Pinpoint the cell where the given text exists, returning its [x, y] midpoint coordinate. 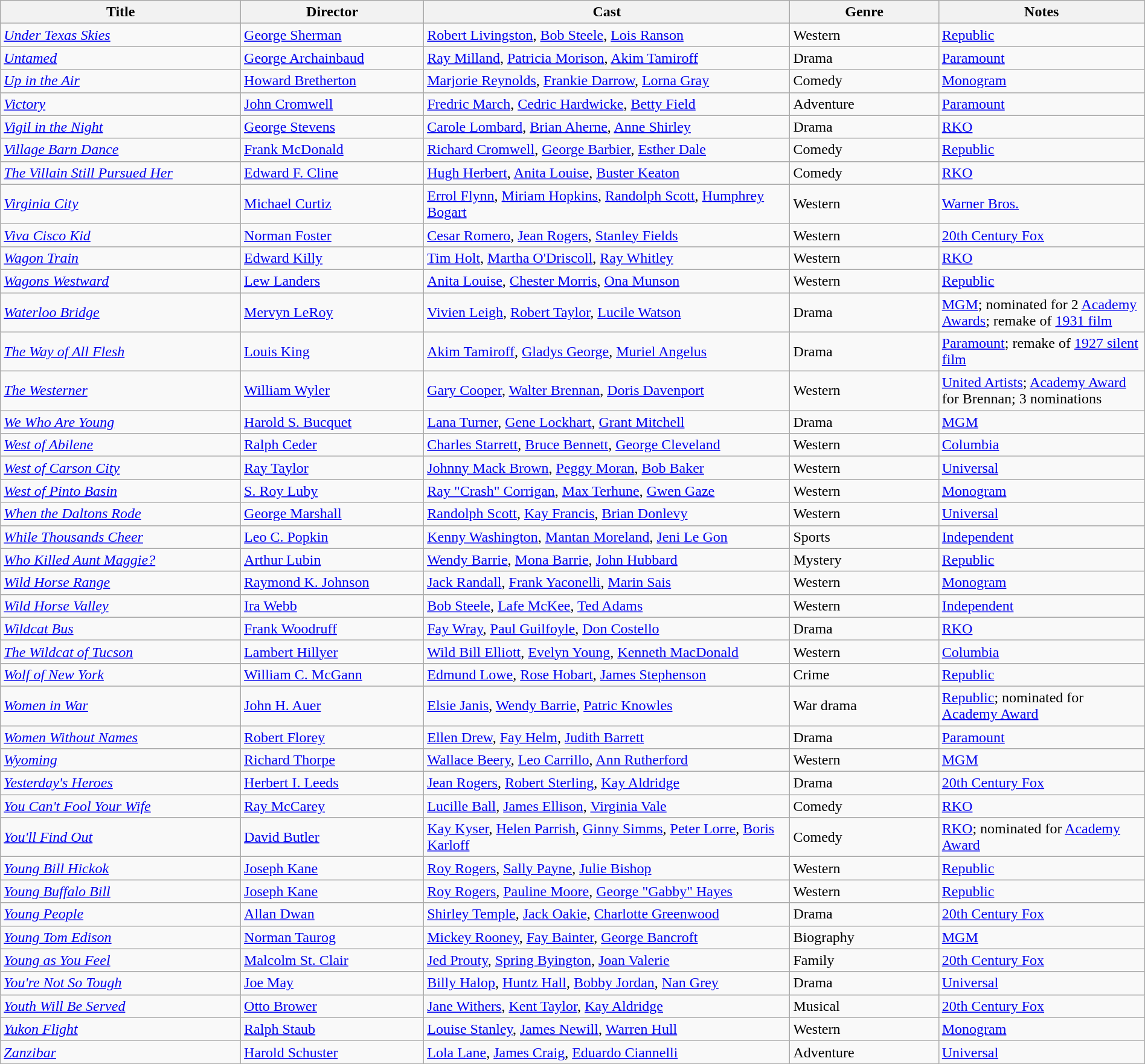
Fredric March, Cedric Hardwicke, Betty Field [607, 104]
Edward F. Cline [332, 173]
Youth Will Be Served [121, 1006]
Edward Killy [332, 258]
Ray "Crash" Corrigan, Max Terhune, Gwen Gaze [607, 491]
Anita Louise, Chester Morris, Ona Munson [607, 281]
Lola Lane, James Craig, Eduardo Ciannelli [607, 1052]
William C. McGann [332, 675]
Kenny Washington, Mantan Moreland, Jeni Le Gon [607, 537]
United Artists; Academy Award for Brennan; 3 nominations [1041, 391]
Wagon Train [121, 258]
Waterloo Bridge [121, 312]
Wagons Westward [121, 281]
Mickey Rooney, Fay Bainter, George Bancroft [607, 937]
Who Killed Aunt Maggie? [121, 560]
Mystery [864, 560]
War drama [864, 705]
Billy Halop, Huntz Hall, Bobby Jordan, Nan Grey [607, 983]
The Westerner [121, 391]
Edmund Lowe, Rose Hobart, James Stephenson [607, 675]
George Archainbaud [332, 58]
Ray Taylor [332, 468]
Village Barn Dance [121, 150]
Louise Stanley, James Newill, Warren Hull [607, 1029]
Akim Tamiroff, Gladys George, Muriel Angelus [607, 351]
Errol Flynn, Miriam Hopkins, Randolph Scott, Humphrey Bogart [607, 204]
Untamed [121, 58]
John H. Auer [332, 705]
The Wildcat of Tucson [121, 652]
Wild Horse Range [121, 583]
George Stevens [332, 127]
Jack Randall, Frank Yaconelli, Marin Sais [607, 583]
Louis King [332, 351]
Republic; nominated for Academy Award [1041, 705]
Director [332, 12]
Musical [864, 1006]
Wildcat Bus [121, 629]
Richard Thorpe [332, 760]
Family [864, 960]
Jane Withers, Kent Taylor, Kay Aldridge [607, 1006]
David Butler [332, 837]
Women Without Names [121, 737]
Wyoming [121, 760]
Robert Florey [332, 737]
Genre [864, 12]
Otto Brower [332, 1006]
Joe May [332, 983]
Title [121, 12]
Randolph Scott, Kay Francis, Brian Donlevy [607, 514]
West of Carson City [121, 468]
Crime [864, 675]
Michael Curtiz [332, 204]
Jed Prouty, Spring Byington, Joan Valerie [607, 960]
Norman Foster [332, 235]
Leo C. Popkin [332, 537]
Viva Cisco Kid [121, 235]
Yesterday's Heroes [121, 783]
William Wyler [332, 391]
Ralph Ceder [332, 445]
While Thousands Cheer [121, 537]
You'll Find Out [121, 837]
Harold Schuster [332, 1052]
Herbert I. Leeds [332, 783]
Ralph Staub [332, 1029]
Allan Dwan [332, 914]
Vigil in the Night [121, 127]
Cast [607, 12]
Roy Rogers, Sally Payne, Julie Bishop [607, 868]
Lucille Ball, James Ellison, Virginia Vale [607, 806]
West of Abilene [121, 445]
Young Bill Hickok [121, 868]
Johnny Mack Brown, Peggy Moran, Bob Baker [607, 468]
When the Daltons Rode [121, 514]
Biography [864, 937]
Young Buffalo Bill [121, 891]
Virginia City [121, 204]
Cesar Romero, Jean Rogers, Stanley Fields [607, 235]
Sports [864, 537]
Ellen Drew, Fay Helm, Judith Barrett [607, 737]
Lambert Hillyer [332, 652]
MGM; nominated for 2 Academy Awards; remake of 1931 film [1041, 312]
Richard Cromwell, George Barbier, Esther Dale [607, 150]
Charles Starrett, Bruce Bennett, George Cleveland [607, 445]
Paramount; remake of 1927 silent film [1041, 351]
Wild Bill Elliott, Evelyn Young, Kenneth MacDonald [607, 652]
Gary Cooper, Walter Brennan, Doris Davenport [607, 391]
Under Texas Skies [121, 35]
George Sherman [332, 35]
Ira Webb [332, 606]
Hugh Herbert, Anita Louise, Buster Keaton [607, 173]
Robert Livingston, Bob Steele, Lois Ranson [607, 35]
Mervyn LeRoy [332, 312]
Kay Kyser, Helen Parrish, Ginny Simms, Peter Lorre, Boris Karloff [607, 837]
Victory [121, 104]
Malcolm St. Clair [332, 960]
The Way of All Flesh [121, 351]
Lana Turner, Gene Lockhart, Grant Mitchell [607, 422]
Carole Lombard, Brian Aherne, Anne Shirley [607, 127]
Tim Holt, Martha O'Driscoll, Ray Whitley [607, 258]
Women in War [121, 705]
Notes [1041, 12]
Zanzibar [121, 1052]
Ray Milland, Patricia Morison, Akim Tamiroff [607, 58]
Jean Rogers, Robert Sterling, Kay Aldridge [607, 783]
Wolf of New York [121, 675]
Arthur Lubin [332, 560]
Young as You Feel [121, 960]
Frank McDonald [332, 150]
Wild Horse Valley [121, 606]
Lew Landers [332, 281]
RKO; nominated for Academy Award [1041, 837]
Norman Taurog [332, 937]
We Who Are Young [121, 422]
The Villain Still Pursued Her [121, 173]
Warner Bros. [1041, 204]
Wendy Barrie, Mona Barrie, John Hubbard [607, 560]
Raymond K. Johnson [332, 583]
Howard Bretherton [332, 81]
Marjorie Reynolds, Frankie Darrow, Lorna Gray [607, 81]
Roy Rogers, Pauline Moore, George "Gabby" Hayes [607, 891]
Young People [121, 914]
Fay Wray, Paul Guilfoyle, Don Costello [607, 629]
You're Not So Tough [121, 983]
West of Pinto Basin [121, 491]
Harold S. Bucquet [332, 422]
Ray McCarey [332, 806]
George Marshall [332, 514]
Wallace Beery, Leo Carrillo, Ann Rutherford [607, 760]
S. Roy Luby [332, 491]
You Can't Fool Your Wife [121, 806]
Yukon Flight [121, 1029]
Shirley Temple, Jack Oakie, Charlotte Greenwood [607, 914]
Vivien Leigh, Robert Taylor, Lucile Watson [607, 312]
Elsie Janis, Wendy Barrie, Patric Knowles [607, 705]
Frank Woodruff [332, 629]
Bob Steele, Lafe McKee, Ted Adams [607, 606]
Young Tom Edison [121, 937]
John Cromwell [332, 104]
Up in the Air [121, 81]
